Detect which cell encompasses the target text, then output its (x, y) center coordinate. 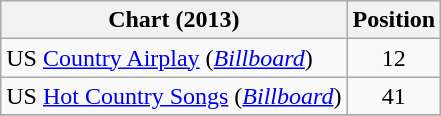
Chart (2013) (174, 20)
12 (394, 58)
US Country Airplay (Billboard) (174, 58)
Position (394, 20)
US Hot Country Songs (Billboard) (174, 96)
41 (394, 96)
